Scan for the cell matching the given text and deliver its (x, y) coordinate at center. 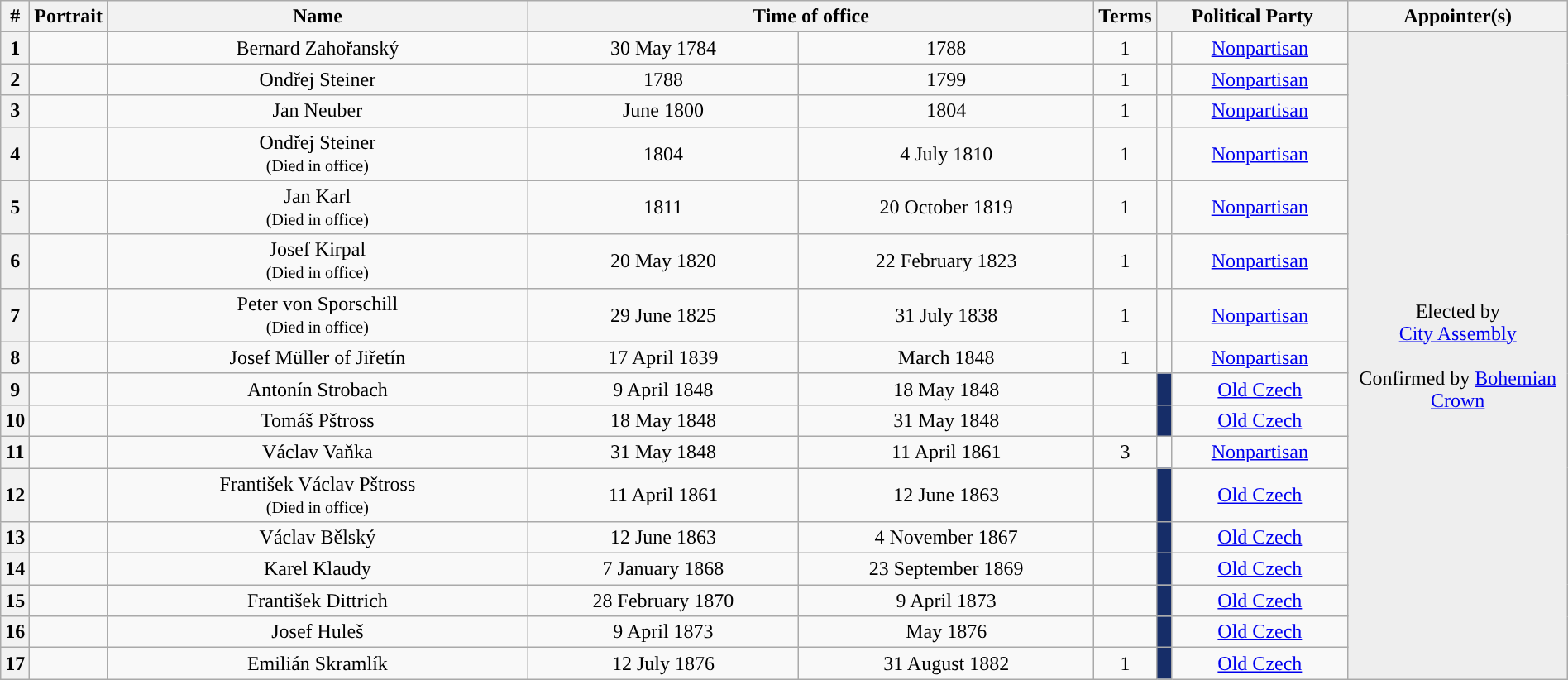
Václav Vaňka (318, 452)
9 April 1848 (663, 389)
Václav Bělský (318, 538)
Karel Klaudy (318, 569)
10 (15, 420)
5 (15, 207)
7 January 1868 (663, 569)
1811 (663, 207)
Terms (1126, 17)
30 May 1784 (663, 48)
23 September 1869 (946, 569)
Josef Müller of Jiřetín (318, 357)
Tomáš Pštross (318, 420)
Jan Neuber (318, 111)
Josef Huleš (318, 632)
Bernard Zahořanský (318, 48)
# (15, 17)
15 (15, 601)
František Dittrich (318, 601)
28 February 1870 (663, 601)
Portrait (69, 17)
31 July 1838 (946, 314)
Time of office (810, 17)
Elected byCity AssemblyConfirmed by Bohemian Crown (1457, 356)
Political Party (1252, 17)
Ondřej Steiner(Died in office) (318, 154)
František Václav Pštross(Died in office) (318, 495)
Name (318, 17)
9 (15, 389)
4 July 1810 (946, 154)
1799 (946, 79)
Ondřej Steiner (318, 79)
Josef Kirpal(Died in office) (318, 261)
16 (15, 632)
Antonín Strobach (318, 389)
Appointer(s) (1457, 17)
2 (15, 79)
12 July 1876 (663, 663)
31 August 1882 (946, 663)
17 (15, 663)
June 1800 (663, 111)
12 (15, 495)
May 1876 (946, 632)
17 April 1839 (663, 357)
22 February 1823 (946, 261)
20 May 1820 (663, 261)
6 (15, 261)
4 (15, 154)
13 (15, 538)
4 November 1867 (946, 538)
20 October 1819 (946, 207)
7 (15, 314)
Emilián Skramlík (318, 663)
14 (15, 569)
Peter von Sporschill(Died in office) (318, 314)
11 (15, 452)
Jan Karl(Died in office) (318, 207)
8 (15, 357)
29 June 1825 (663, 314)
March 1848 (946, 357)
